Identify which cell holds the provided text, then report its (x, y) central coordinate. 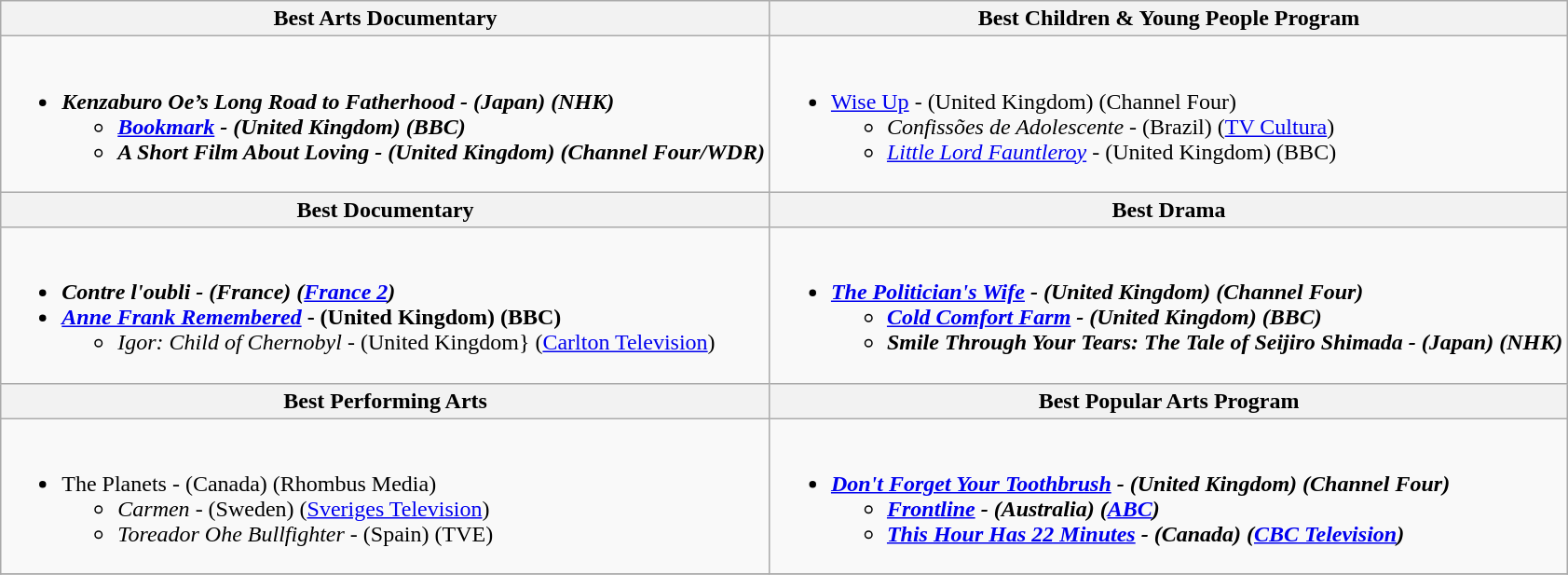
Don't Forget Your Toothbrush - (United Kingdom) (Channel Four)Frontline - (Australia) (ABC)This Hour Has 22 Minutes - (Canada) (CBC Television) (1168, 496)
Best Performing Arts (386, 401)
Wise Up - (United Kingdom) (Channel Four)Confissões de Adolescente - (Brazil) (TV Cultura)Little Lord Fauntleroy - (United Kingdom) (BBC) (1168, 114)
Best Popular Arts Program (1168, 401)
Best Drama (1168, 210)
Best Children & Young People Program (1168, 19)
The Planets - (Canada) (Rhombus Media)Carmen - (Sweden) (Sveriges Television)Toreador Ohe Bullfighter - (Spain) (TVE) (386, 496)
Contre l'oubli - (France) (France 2)Anne Frank Remembered - (United Kingdom) (BBC)Igor: Child of Chernobyl - (United Kingdom} (Carlton Television) (386, 306)
Best Arts Documentary (386, 19)
Best Documentary (386, 210)
